Find where the given text appears and provide that cell's center as (x, y) coordinate. 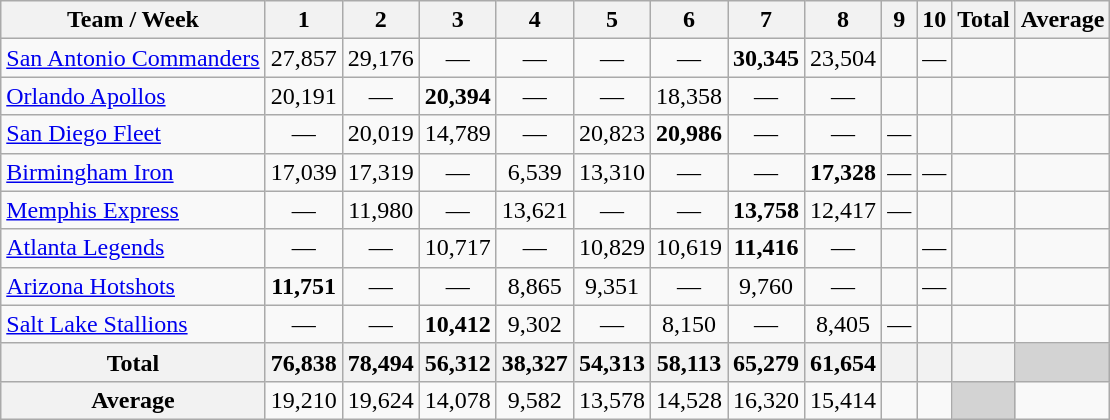
14,528 (688, 400)
Birmingham Iron (133, 172)
9 (900, 20)
9,302 (534, 324)
9,582 (534, 400)
Memphis Express (133, 210)
2 (380, 20)
Orlando Apollos (133, 96)
San Diego Fleet (133, 134)
6,539 (534, 172)
23,504 (844, 58)
13,310 (612, 172)
7 (766, 20)
78,494 (380, 362)
19,210 (304, 400)
16,320 (766, 400)
13,578 (612, 400)
5 (612, 20)
8,865 (534, 286)
11,751 (304, 286)
65,279 (766, 362)
14,078 (458, 400)
29,176 (380, 58)
18,358 (688, 96)
10,619 (688, 248)
9,760 (766, 286)
15,414 (844, 400)
Team / Week (133, 20)
19,624 (380, 400)
6 (688, 20)
10,717 (458, 248)
17,328 (844, 172)
8,405 (844, 324)
Salt Lake Stallions (133, 324)
Arizona Hotshots (133, 286)
27,857 (304, 58)
20,986 (688, 134)
10,829 (612, 248)
20,394 (458, 96)
54,313 (612, 362)
12,417 (844, 210)
8 (844, 20)
8,150 (688, 324)
11,980 (380, 210)
20,823 (612, 134)
11,416 (766, 248)
13,758 (766, 210)
Atlanta Legends (133, 248)
9,351 (612, 286)
10 (934, 20)
20,019 (380, 134)
4 (534, 20)
17,039 (304, 172)
20,191 (304, 96)
30,345 (766, 58)
San Antonio Commanders (133, 58)
1 (304, 20)
58,113 (688, 362)
38,327 (534, 362)
17,319 (380, 172)
56,312 (458, 362)
76,838 (304, 362)
13,621 (534, 210)
14,789 (458, 134)
61,654 (844, 362)
3 (458, 20)
10,412 (458, 324)
